Scan for the cell matching the given text and deliver its (X, Y) coordinate at center. 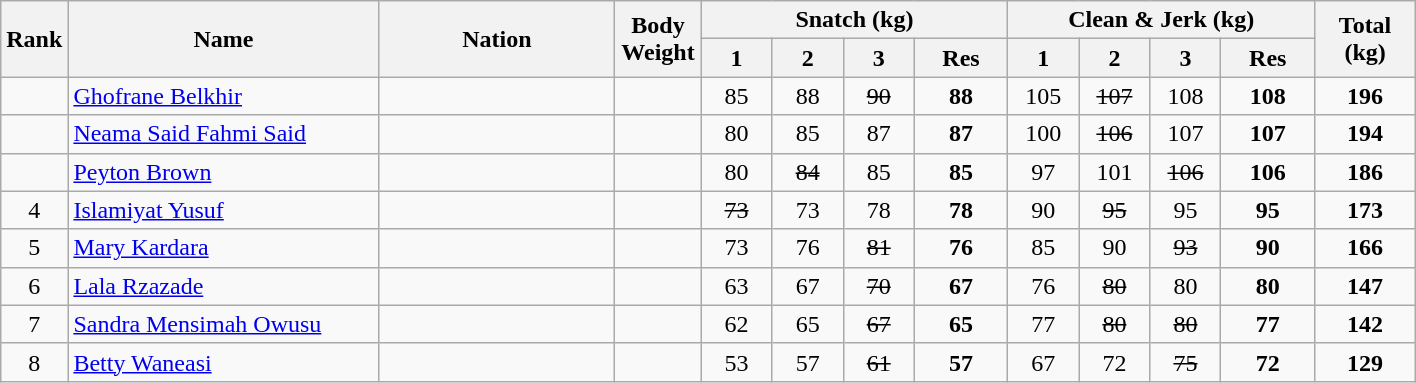
Islamiyat Yusuf (224, 210)
101 (1114, 172)
81 (878, 248)
Rank (34, 39)
7 (34, 324)
105 (1044, 96)
Mary Kardara (224, 248)
196 (1366, 96)
63 (736, 286)
Nation (497, 39)
70 (878, 286)
53 (736, 362)
147 (1366, 286)
75 (1186, 362)
Name (224, 39)
142 (1366, 324)
8 (34, 362)
Snatch (kg) (854, 20)
Peyton Brown (224, 172)
61 (878, 362)
Total (kg) (1366, 39)
173 (1366, 210)
Ghofrane Belkhir (224, 96)
Betty Waneasi (224, 362)
6 (34, 286)
Lala Rzazade (224, 286)
62 (736, 324)
129 (1366, 362)
97 (1044, 172)
194 (1366, 134)
5 (34, 248)
93 (1186, 248)
186 (1366, 172)
4 (34, 210)
Body Weight (658, 39)
Neama Said Fahmi Said (224, 134)
Sandra Mensimah Owusu (224, 324)
100 (1044, 134)
166 (1366, 248)
84 (808, 172)
Clean & Jerk (kg) (1162, 20)
